Return the [X, Y] coordinate for the center point of the cell that contains the specified text.  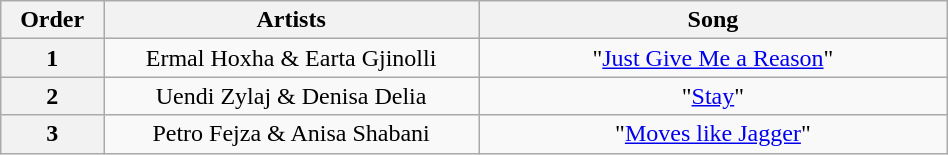
Uendi Zylaj & Denisa Delia [292, 96]
Petro Fejza & Anisa Shabani [292, 134]
Ermal Hoxha & Earta Gjinolli [292, 58]
"Just Give Me a Reason" [714, 58]
Artists [292, 20]
1 [52, 58]
Order [52, 20]
2 [52, 96]
3 [52, 134]
"Stay" [714, 96]
"Moves like Jagger" [714, 134]
Song [714, 20]
